For the text-containing cell, return its midpoint in [x, y] coordinate format. 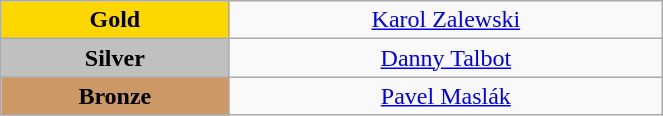
Gold [115, 20]
Danny Talbot [446, 58]
Bronze [115, 96]
Karol Zalewski [446, 20]
Silver [115, 58]
Pavel Maslák [446, 96]
